Find where the given text appears and provide that cell's center as (X, Y) coordinate. 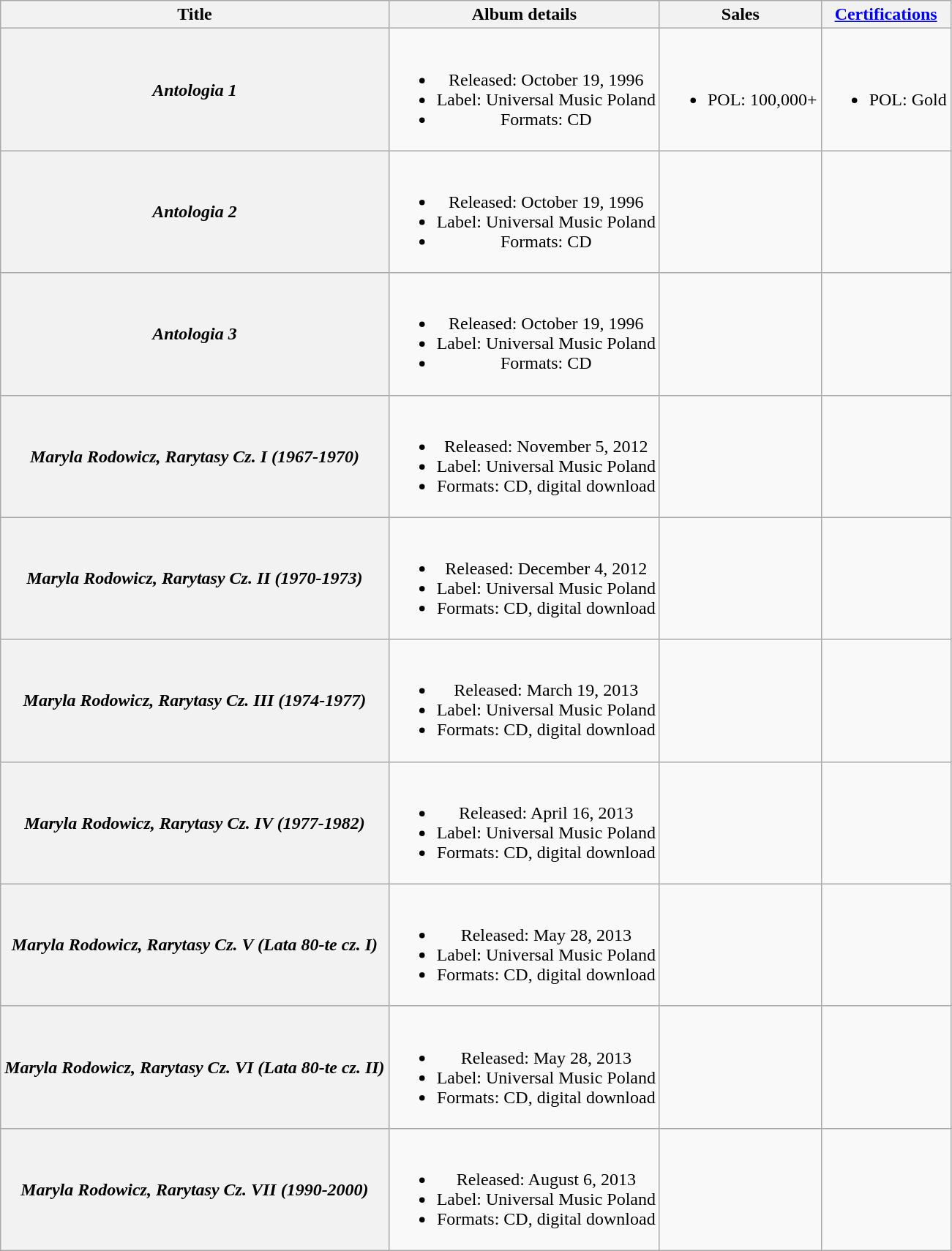
Maryla Rodowicz, Rarytasy Cz. III (1974-1977) (195, 701)
Maryla Rodowicz, Rarytasy Cz. VII (1990-2000) (195, 1190)
Maryla Rodowicz, Rarytasy Cz. V (Lata 80-te cz. I) (195, 945)
Antologia 1 (195, 89)
Title (195, 15)
Maryla Rodowicz, Rarytasy Cz. II (1970-1973) (195, 578)
Sales (741, 15)
Released: March 19, 2013Label: Universal Music PolandFormats: CD, digital download (524, 701)
POL: 100,000+ (741, 89)
Released: August 6, 2013Label: Universal Music PolandFormats: CD, digital download (524, 1190)
Antologia 2 (195, 212)
Maryla Rodowicz, Rarytasy Cz. IV (1977-1982) (195, 822)
Certifications (885, 15)
Maryla Rodowicz, Rarytasy Cz. VI (Lata 80-te cz. II) (195, 1067)
Released: April 16, 2013Label: Universal Music PolandFormats: CD, digital download (524, 822)
POL: Gold (885, 89)
Released: November 5, 2012Label: Universal Music PolandFormats: CD, digital download (524, 457)
Released: December 4, 2012Label: Universal Music PolandFormats: CD, digital download (524, 578)
Maryla Rodowicz, Rarytasy Cz. I (1967-1970) (195, 457)
Antologia 3 (195, 334)
Album details (524, 15)
